Find where the given text appears and provide that cell's center as (x, y) coordinate. 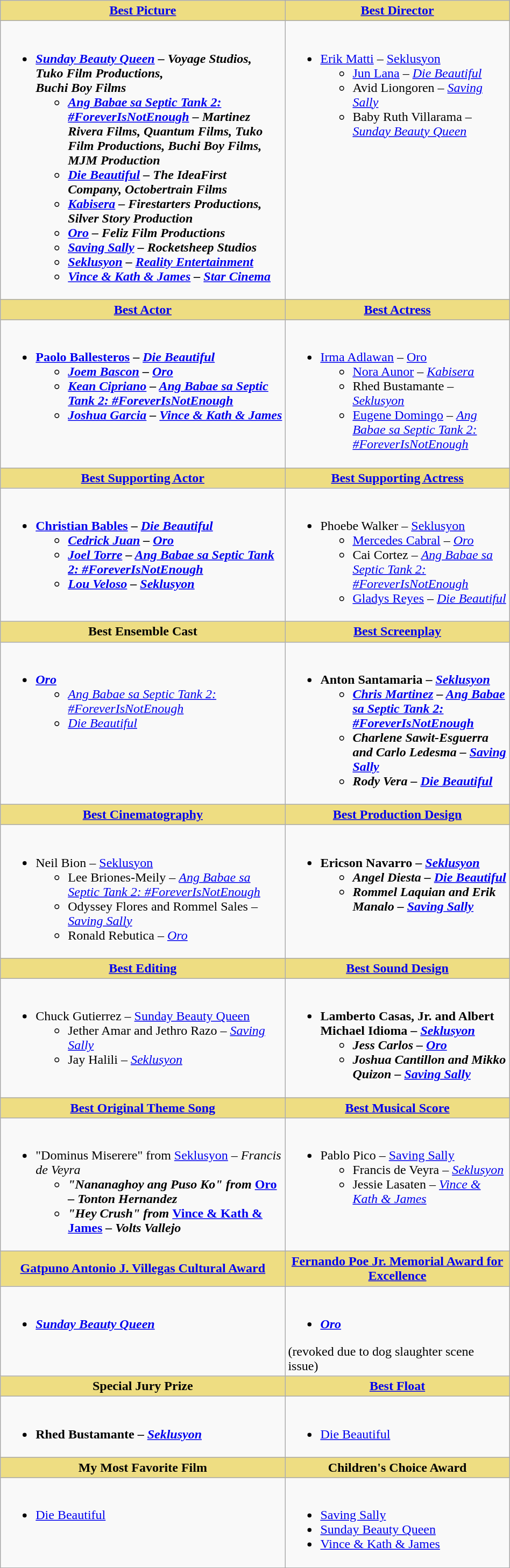
Sunday Beauty Queen (143, 1331)
Best Picture (143, 11)
Best Actor (143, 310)
Pablo Pico – Saving SallyFrancis de Veyra – SeklusyonJessie Lasaten – Vince & Kath & James (397, 1185)
Best Cinematography (143, 814)
Best Actress (397, 310)
Best Screenplay (397, 632)
Fernando Poe Jr. Memorial Award for Excellence (397, 1269)
OroAng Babae sa Septic Tank 2: #ForeverIsNotEnoughDie Beautiful (143, 723)
Best Production Design (397, 814)
Lamberto Casas, Jr. and Albert Michael Idioma – SeklusyonJess Carlos – OroJoshua Cantillon and Mikko Quizon – Saving Sally (397, 1037)
Gatpuno Antonio J. Villegas Cultural Award (143, 1269)
My Most Favorite Film (143, 1467)
Best Editing (143, 968)
Children's Choice Award (397, 1467)
Best Ensemble Cast (143, 632)
Best Supporting Actress (397, 478)
Phoebe Walker – SeklusyonMercedes Cabral – OroCai Cortez – Ang Babae sa Septic Tank 2: #ForeverIsNotEnoughGladys Reyes – Die Beautiful (397, 555)
Best Float (397, 1386)
Best Sound Design (397, 968)
Best Supporting Actor (143, 478)
Ericson Navarro – SeklusyonAngel Diesta – Die BeautifulRommel Laquian and Erik Manalo – Saving Sally (397, 891)
Rhed Bustamante – Seklusyon (143, 1427)
Saving SallySunday Beauty QueenVince & Kath & James (397, 1522)
Christian Bables – Die BeautifulCedrick Juan – OroJoel Torre – Ang Babae sa Septic Tank 2: #ForeverIsNotEnoughLou Veloso – Seklusyon (143, 555)
Chuck Gutierrez – Sunday Beauty QueenJether Amar and Jethro Razo – Saving SallyJay Halili – Seklusyon (143, 1037)
Best Original Theme Song (143, 1108)
Erik Matti – SeklusyonJun Lana – Die BeautifulAvid Liongoren – Saving SallyBaby Ruth Villarama – Sunday Beauty Queen (397, 160)
Oro(revoked due to dog slaughter scene issue) (397, 1331)
Best Musical Score (397, 1108)
Paolo Ballesteros – Die BeautifulJoem Bascon – OroKean Cipriano – Ang Babae sa Septic Tank 2: #ForeverIsNotEnoughJoshua Garcia – Vince & Kath & James (143, 393)
Best Director (397, 11)
Irma Adlawan – OroNora Aunor – KabiseraRhed Bustamante – SeklusyonEugene Domingo – Ang Babae sa Septic Tank 2: #ForeverIsNotEnough (397, 393)
Special Jury Prize (143, 1386)
